Capture the cell that displays the provided text and extract its (X, Y) central coordinate. 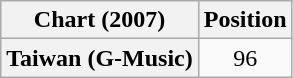
Chart (2007) (100, 20)
Taiwan (G-Music) (100, 58)
96 (245, 58)
Position (245, 20)
